For the text-containing cell, return its midpoint in (x, y) coordinate format. 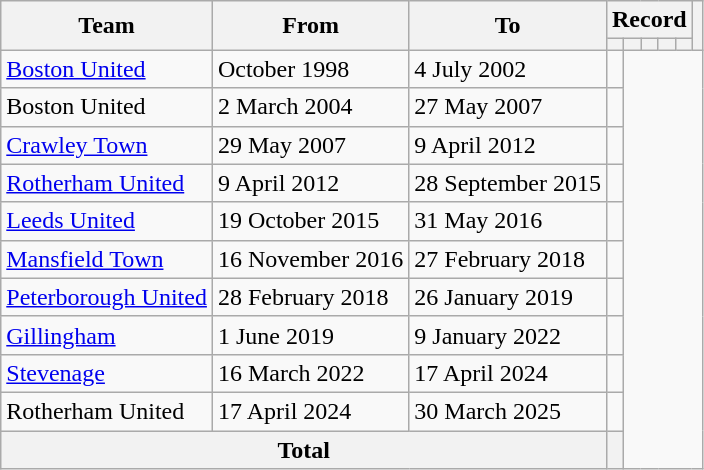
Mansfield Town (107, 259)
19 October 2015 (310, 221)
Team (107, 26)
Peterborough United (107, 297)
To (508, 26)
Total (304, 449)
28 February 2018 (310, 297)
9 January 2022 (508, 335)
Crawley Town (107, 145)
26 January 2019 (508, 297)
4 July 2002 (508, 69)
Stevenage (107, 373)
1 June 2019 (310, 335)
27 May 2007 (508, 107)
From (310, 26)
29 May 2007 (310, 145)
16 March 2022 (310, 373)
31 May 2016 (508, 221)
28 September 2015 (508, 183)
27 February 2018 (508, 259)
Gillingham (107, 335)
October 1998 (310, 69)
Leeds United (107, 221)
2 March 2004 (310, 107)
30 March 2025 (508, 411)
16 November 2016 (310, 259)
Record (649, 20)
